Extract the (X, Y) coordinate from the center of the cell holding the provided text.  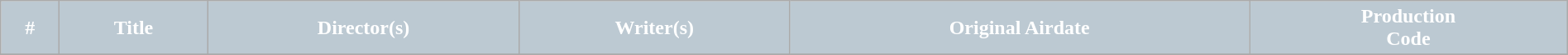
Title (134, 28)
ProductionCode (1409, 28)
Original Airdate (1020, 28)
Director(s) (363, 28)
Writer(s) (655, 28)
# (30, 28)
